Find where the given text appears and provide that cell's center as (X, Y) coordinate. 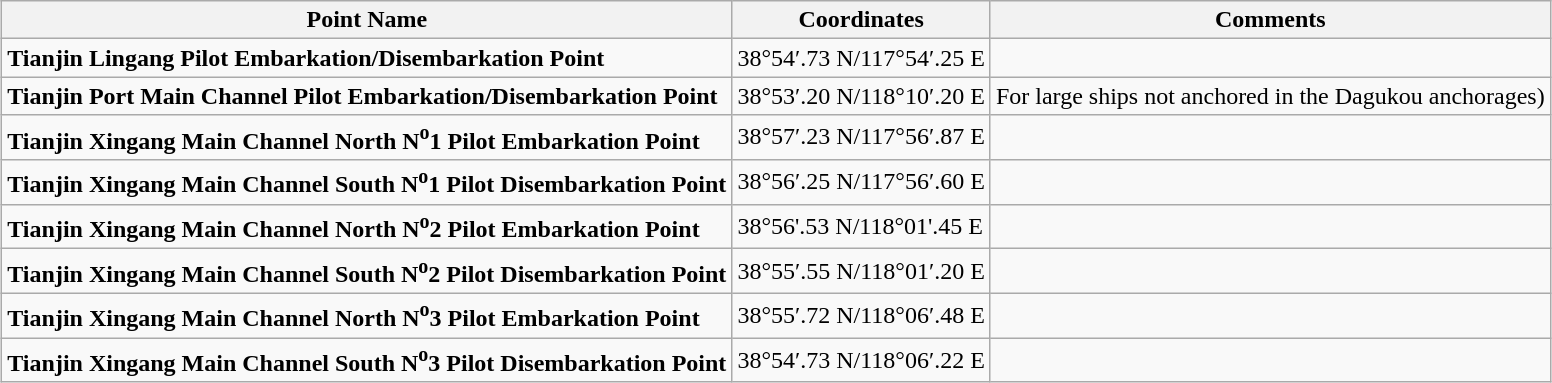
Tianjin Xingang Main Channel North No2 Pilot Embarkation Point (367, 226)
Tianjin Xingang Main Channel North No1 Pilot Embarkation Point (367, 138)
Tianjin Port Main Channel Pilot Embarkation/Disembarkation Point (367, 96)
Tianjin Xingang Main Channel South No2 Pilot Disembarkation Point (367, 272)
38°56'.53 N/118°01'.45 E (862, 226)
Tianjin Xingang Main Channel South No3 Pilot Disembarkation Point (367, 360)
Coordinates (862, 20)
Tianjin Lingang Pilot Embarkation/Disembarkation Point (367, 58)
38°55′.72 N/118°06′.48 E (862, 316)
38°53′.20 N/118°10′.20 E (862, 96)
38°54′.73 N/118°06′.22 E (862, 360)
For large ships not anchored in the Dagukou anchorages) (1270, 96)
38°54′.73 N/117°54′.25 E (862, 58)
Tianjin Xingang Main Channel South No1 Pilot Disembarkation Point (367, 182)
Point Name (367, 20)
38°55′.55 N/118°01′.20 E (862, 272)
38°56′.25 N/117°56′.60 E (862, 182)
Tianjin Xingang Main Channel North No3 Pilot Embarkation Point (367, 316)
38°57′.23 N/117°56′.87 E (862, 138)
Comments (1270, 20)
